Locate the cell with the specified text and output its [x, y] center coordinate. 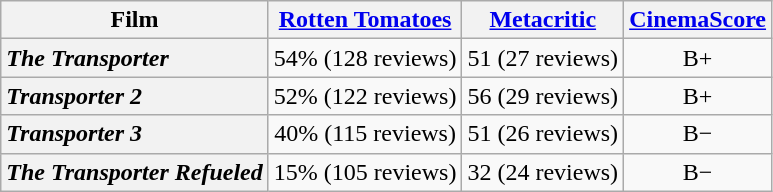
Rotten Tomatoes [365, 20]
40% (115 reviews) [365, 134]
Film [134, 20]
15% (105 reviews) [365, 172]
54% (128 reviews) [365, 58]
Transporter 2 [134, 96]
The Transporter Refueled [134, 172]
CinemaScore [698, 20]
The Transporter [134, 58]
32 (24 reviews) [543, 172]
Metacritic [543, 20]
56 (29 reviews) [543, 96]
Transporter 3 [134, 134]
52% (122 reviews) [365, 96]
51 (27 reviews) [543, 58]
51 (26 reviews) [543, 134]
